Pinpoint the cell where the given text exists, returning its [x, y] midpoint coordinate. 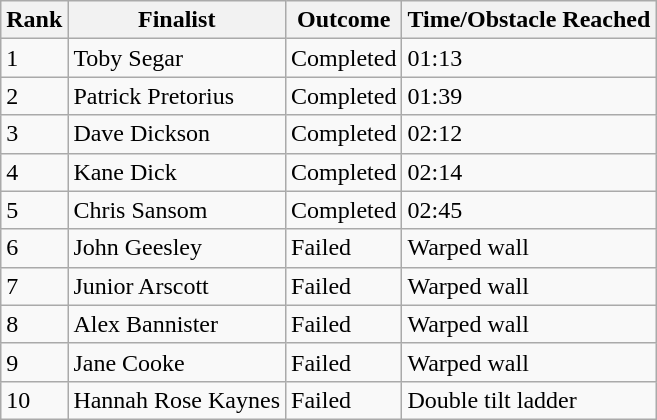
10 [34, 400]
Finalist [177, 20]
6 [34, 248]
02:45 [529, 210]
02:12 [529, 134]
Patrick Pretorius [177, 96]
Rank [34, 20]
Outcome [344, 20]
Junior Arscott [177, 286]
01:13 [529, 58]
Hannah Rose Kaynes [177, 400]
3 [34, 134]
Kane Dick [177, 172]
Jane Cooke [177, 362]
01:39 [529, 96]
Alex Bannister [177, 324]
5 [34, 210]
2 [34, 96]
Dave Dickson [177, 134]
Time/Obstacle Reached [529, 20]
Double tilt ladder [529, 400]
Chris Sansom [177, 210]
1 [34, 58]
8 [34, 324]
9 [34, 362]
John Geesley [177, 248]
Toby Segar [177, 58]
4 [34, 172]
02:14 [529, 172]
7 [34, 286]
